Provide the [x, y] coordinate of the cell's center where the given text is located.  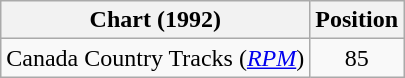
85 [357, 58]
Chart (1992) [156, 20]
Position [357, 20]
Canada Country Tracks (RPM) [156, 58]
